Determine the (X, Y) coordinate at the center of the cell enclosing the given text.  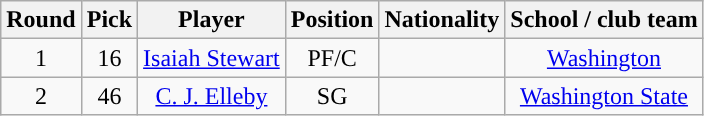
1 (41, 58)
16 (109, 58)
Round (41, 20)
Position (332, 20)
Nationality (442, 20)
SG (332, 96)
Player (212, 20)
Washington (604, 58)
46 (109, 96)
Pick (109, 20)
C. J. Elleby (212, 96)
Washington State (604, 96)
School / club team (604, 20)
2 (41, 96)
Isaiah Stewart (212, 58)
PF/C (332, 58)
